Provide the (x, y) coordinate of the cell's center where the given text is located.  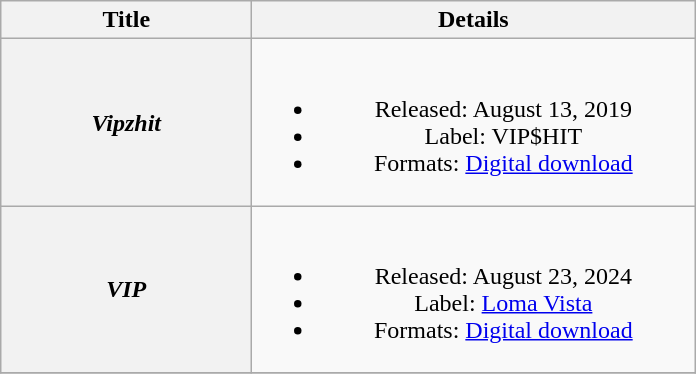
Title (126, 20)
Vipzhit (126, 122)
Details (474, 20)
Released: August 23, 2024Label: Loma VistaFormats: Digital download (474, 290)
Released: August 13, 2019Label: VIP$HITFormats: Digital download (474, 122)
VIP (126, 290)
